Locate the cell with the specified text and output its (X, Y) center coordinate. 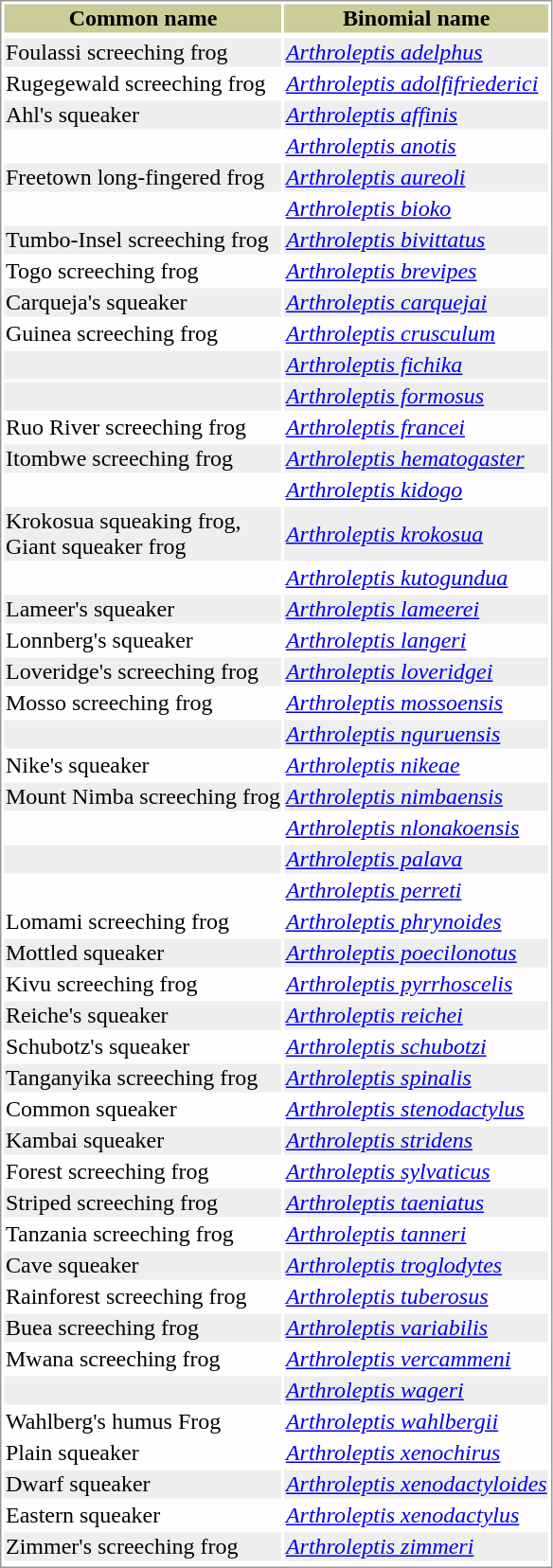
Freetown long-fingered frog (142, 177)
Arthroleptis lameerei (417, 609)
Arthroleptis tuberosus (417, 1296)
Arthroleptis brevipes (417, 272)
Lomami screeching frog (142, 921)
Arthroleptis carquejai (417, 302)
Mount Nimba screeching frog (142, 796)
Arthroleptis schubotzi (417, 1046)
Striped screeching frog (142, 1203)
Arthroleptis fichika (417, 365)
Mwana screeching frog (142, 1359)
Buea screeching frog (142, 1328)
Arthroleptis perreti (417, 891)
Tanzania screeching frog (142, 1234)
Arthroleptis adelphus (417, 52)
Common name (142, 18)
Schubotz's squeaker (142, 1046)
Arthroleptis stenodactylus (417, 1109)
Guinea screeching frog (142, 334)
Arthroleptis bivittatus (417, 240)
Binomial name (417, 18)
Tanganyika screeching frog (142, 1078)
Arthroleptis sylvaticus (417, 1171)
Arthroleptis nlonakoensis (417, 829)
Tumbo-Insel screeching frog (142, 240)
Wahlberg's humus Frog (142, 1421)
Arthroleptis hematogaster (417, 459)
Arthroleptis stridens (417, 1141)
Arthroleptis nikeae (417, 766)
Nike's squeaker (142, 766)
Eastern squeaker (142, 1516)
Arthroleptis kutogundua (417, 579)
Kambai squeaker (142, 1141)
Arthroleptis wageri (417, 1391)
Lonnberg's squeaker (142, 641)
Togo screeching frog (142, 272)
Common squeaker (142, 1109)
Itombwe screeching frog (142, 459)
Arthroleptis formosus (417, 397)
Krokosua squeaking frog, Giant squeaker frog (142, 534)
Forest screeching frog (142, 1171)
Arthroleptis taeniatus (417, 1203)
Arthroleptis palava (417, 859)
Rugegewald screeching frog (142, 84)
Kivu screeching frog (142, 984)
Arthroleptis tanneri (417, 1234)
Loveridge's screeching frog (142, 671)
Arthroleptis anotis (417, 147)
Arthroleptis troglodytes (417, 1266)
Arthroleptis phrynoides (417, 921)
Arthroleptis poecilonotus (417, 953)
Arthroleptis reichei (417, 1016)
Arthroleptis xenodactylus (417, 1516)
Arthroleptis loveridgei (417, 671)
Arthroleptis aureoli (417, 177)
Mosso screeching frog (142, 704)
Ruo River screeching frog (142, 427)
Mottled squeaker (142, 953)
Carqueja's squeaker (142, 302)
Arthroleptis krokosua (417, 534)
Arthroleptis crusculum (417, 334)
Arthroleptis kidogo (417, 490)
Cave squeaker (142, 1266)
Arthroleptis mossoensis (417, 704)
Arthroleptis langeri (417, 641)
Arthroleptis bioko (417, 209)
Arthroleptis nguruensis (417, 734)
Arthroleptis affinis (417, 115)
Arthroleptis adolfifriederici (417, 84)
Foulassi screeching frog (142, 52)
Rainforest screeching frog (142, 1296)
Arthroleptis pyrrhoscelis (417, 984)
Arthroleptis nimbaensis (417, 796)
Arthroleptis xenodactyloides (417, 1484)
Arthroleptis variabilis (417, 1328)
Reiche's squeaker (142, 1016)
Zimmer's screeching frog (142, 1546)
Arthroleptis francei (417, 427)
Arthroleptis spinalis (417, 1078)
Arthroleptis zimmeri (417, 1546)
Arthroleptis xenochirus (417, 1453)
Arthroleptis vercammeni (417, 1359)
Plain squeaker (142, 1453)
Lameer's squeaker (142, 609)
Arthroleptis wahlbergii (417, 1421)
Ahl's squeaker (142, 115)
Dwarf squeaker (142, 1484)
